Identify which cell holds the provided text, then report its (X, Y) central coordinate. 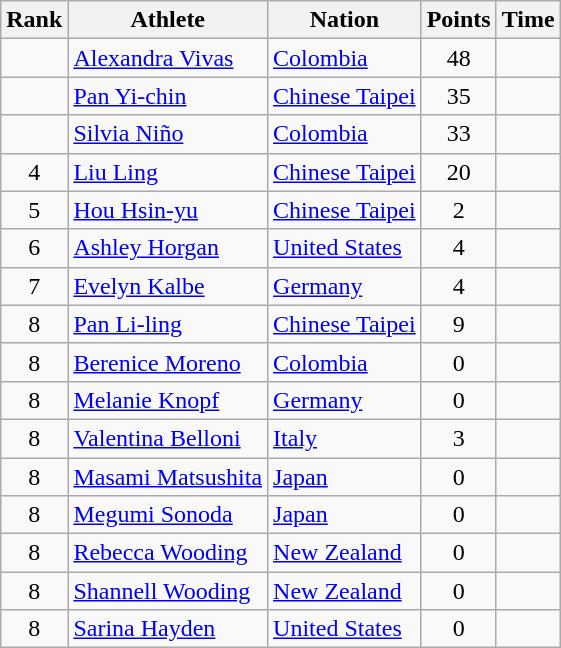
Time (528, 20)
Pan Yi-chin (168, 96)
48 (458, 58)
Shannell Wooding (168, 591)
Melanie Knopf (168, 400)
Pan Li-ling (168, 324)
Megumi Sonoda (168, 515)
3 (458, 438)
9 (458, 324)
6 (34, 248)
Alexandra Vivas (168, 58)
Evelyn Kalbe (168, 286)
Ashley Horgan (168, 248)
Sarina Hayden (168, 629)
Valentina Belloni (168, 438)
Italy (345, 438)
Silvia Niño (168, 134)
Liu Ling (168, 172)
Masami Matsushita (168, 477)
Rebecca Wooding (168, 553)
7 (34, 286)
Berenice Moreno (168, 362)
Nation (345, 20)
Rank (34, 20)
Hou Hsin-yu (168, 210)
2 (458, 210)
Points (458, 20)
5 (34, 210)
33 (458, 134)
Athlete (168, 20)
20 (458, 172)
35 (458, 96)
